Capture the cell that displays the provided text and extract its (X, Y) central coordinate. 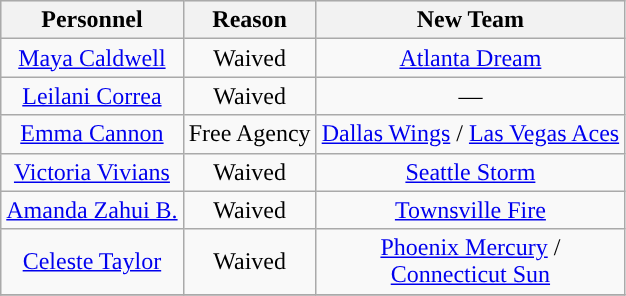
New Team (470, 20)
Townsville Fire (470, 210)
Personnel (92, 20)
— (470, 96)
Amanda Zahui B. (92, 210)
Emma Cannon (92, 134)
Maya Caldwell (92, 58)
Phoenix Mercury /Connecticut Sun (470, 262)
Leilani Correa (92, 96)
Atlanta Dream (470, 58)
Dallas Wings / Las Vegas Aces (470, 134)
Reason (250, 20)
Seattle Storm (470, 172)
Free Agency (250, 134)
Victoria Vivians (92, 172)
Celeste Taylor (92, 262)
